Return the [x, y] coordinate for the center point of the cell that contains the specified text.  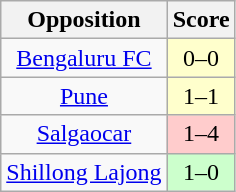
Shillong Lajong [84, 172]
0–0 [201, 58]
1–4 [201, 134]
Opposition [84, 20]
Bengaluru FC [84, 58]
1–0 [201, 172]
Score [201, 20]
Pune [84, 96]
1–1 [201, 96]
Salgaocar [84, 134]
